Output the [X, Y] coordinate of the center of the cell containing the given text.  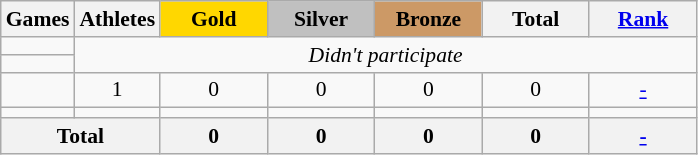
Rank [642, 19]
Bronze [428, 19]
Silver [320, 19]
Didn't participate [385, 55]
Athletes [117, 19]
Games [38, 19]
1 [117, 90]
Gold [214, 19]
